Return [X, Y] of the center of cell containing provided text 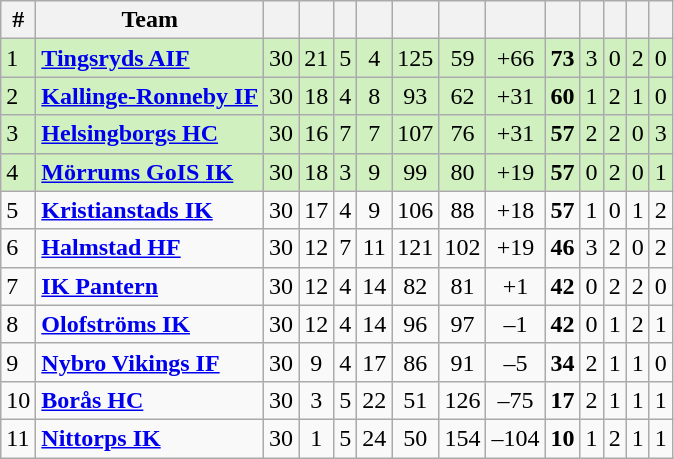
59 [462, 58]
24 [374, 438]
88 [462, 210]
102 [462, 248]
125 [416, 58]
–1 [516, 324]
Olofströms IK [150, 324]
97 [462, 324]
Nittorps IK [150, 438]
Mörrums GoIS IK [150, 172]
–104 [516, 438]
73 [562, 58]
34 [562, 362]
60 [562, 96]
Kristianstads IK [150, 210]
+1 [516, 286]
21 [316, 58]
80 [462, 172]
50 [416, 438]
91 [462, 362]
Tingsryds AIF [150, 58]
Kallinge-Ronneby IF [150, 96]
–5 [516, 362]
126 [462, 400]
93 [416, 96]
82 [416, 286]
6 [18, 248]
22 [374, 400]
Borås HC [150, 400]
–75 [516, 400]
121 [416, 248]
Halmstad HF [150, 248]
Helsingborgs HC [150, 134]
+66 [516, 58]
106 [416, 210]
Team [150, 20]
86 [416, 362]
# [18, 20]
16 [316, 134]
154 [462, 438]
Nybro Vikings IF [150, 362]
46 [562, 248]
51 [416, 400]
107 [416, 134]
IK Pantern [150, 286]
62 [462, 96]
+18 [516, 210]
76 [462, 134]
96 [416, 324]
81 [462, 286]
99 [416, 172]
